Determine the (x, y) coordinate at the center of the cell enclosing the given text.  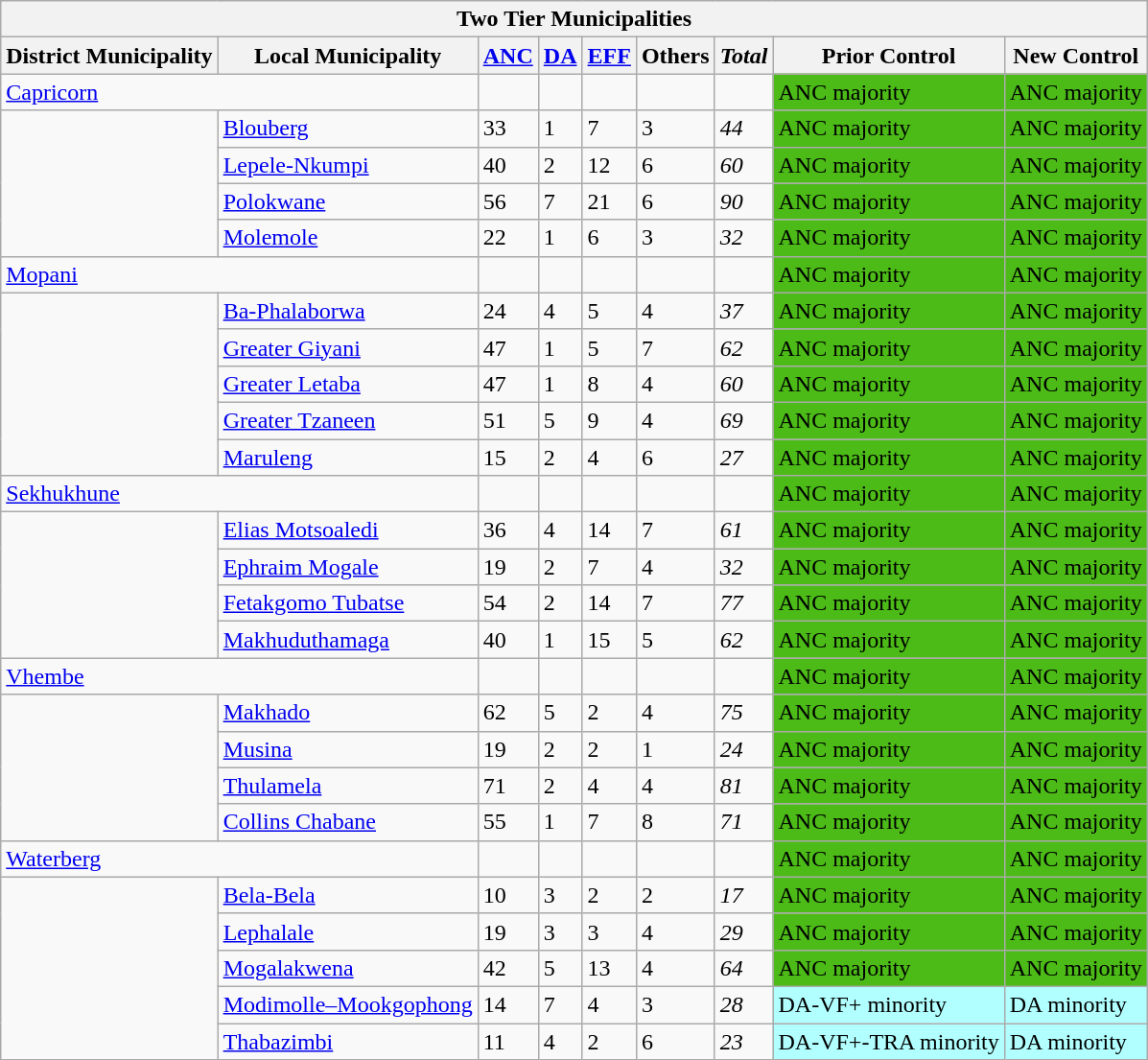
Thabazimbi (347, 1041)
Others (675, 56)
51 (508, 420)
54 (508, 603)
Makhuduthamaga (347, 640)
13 (609, 968)
23 (744, 1041)
Ephraim Mogale (347, 567)
Thulamela (347, 786)
DA-VF+-TRA minority (888, 1041)
District Municipality (109, 56)
Lephalale (347, 931)
9 (609, 420)
75 (744, 713)
81 (744, 786)
Mogalakwena (347, 968)
90 (744, 201)
Mopani (240, 274)
Polokwane (347, 201)
Vhembe (240, 676)
55 (508, 822)
Molemole (347, 238)
EFF (609, 56)
33 (508, 129)
44 (744, 129)
29 (744, 931)
11 (508, 1041)
28 (744, 1004)
Greater Giyani (347, 347)
Capricorn (240, 92)
21 (609, 201)
Two Tier Municipalities (574, 19)
36 (508, 530)
Ba-Phalaborwa (347, 311)
ANC (508, 56)
Musina (347, 749)
37 (744, 311)
New Control (1076, 56)
77 (744, 603)
Local Municipality (347, 56)
22 (508, 238)
Modimolle–Mookgophong (347, 1004)
Sekhukhune (240, 494)
Blouberg (347, 129)
Prior Control (888, 56)
42 (508, 968)
Fetakgomo Tubatse (347, 603)
Makhado (347, 713)
10 (508, 895)
17 (744, 895)
12 (609, 165)
Waterberg (240, 859)
Maruleng (347, 458)
DA-VF+ minority (888, 1004)
Collins Chabane (347, 822)
64 (744, 968)
Elias Motsoaledi (347, 530)
DA (560, 56)
Lepele-Nkumpi (347, 165)
61 (744, 530)
27 (744, 458)
Greater Tzaneen (347, 420)
Bela-Bela (347, 895)
Greater Letaba (347, 384)
56 (508, 201)
69 (744, 420)
Total (744, 56)
